Scan for the cell matching the given text and deliver its (X, Y) coordinate at center. 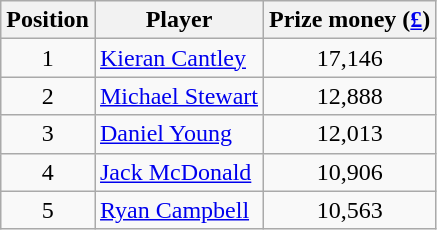
17,146 (350, 58)
Position (48, 20)
10,906 (350, 172)
12,013 (350, 134)
Player (178, 20)
5 (48, 210)
4 (48, 172)
Michael Stewart (178, 96)
1 (48, 58)
10,563 (350, 210)
Ryan Campbell (178, 210)
Prize money (£) (350, 20)
2 (48, 96)
12,888 (350, 96)
Daniel Young (178, 134)
Jack McDonald (178, 172)
3 (48, 134)
Kieran Cantley (178, 58)
